Scan for the cell matching the given text and deliver its (x, y) coordinate at center. 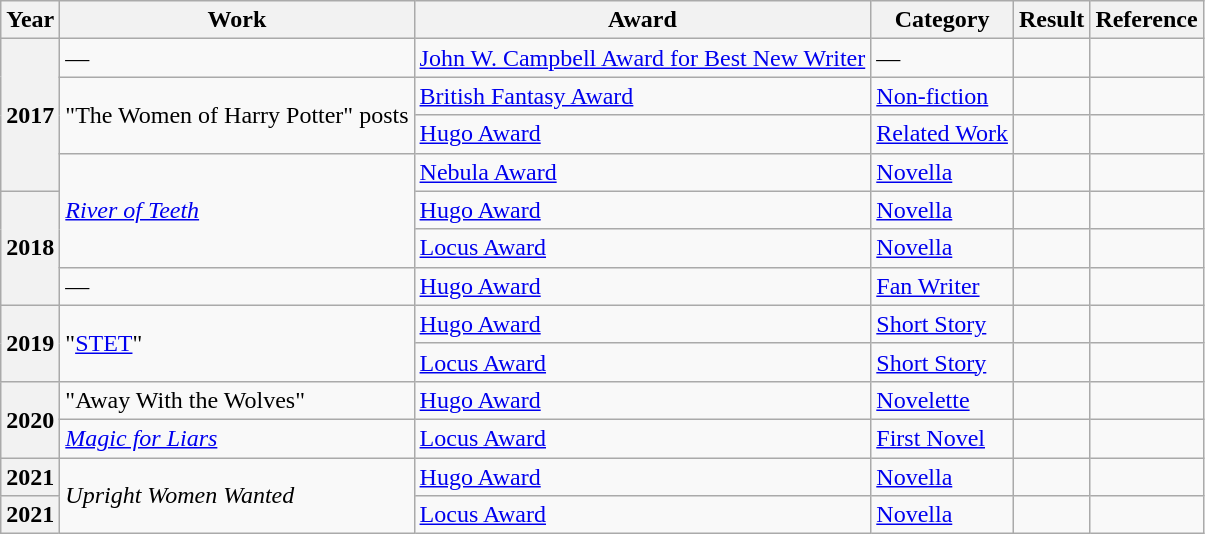
Magic for Liars (237, 438)
"STET" (237, 343)
Related Work (942, 134)
British Fantasy Award (642, 96)
Non-fiction (942, 96)
"Away With the Wolves" (237, 400)
Award (642, 20)
Category (942, 20)
Nebula Award (642, 172)
Novelette (942, 400)
Year (30, 20)
2017 (30, 115)
Result (1051, 20)
2020 (30, 419)
Work (237, 20)
2018 (30, 248)
Upright Women Wanted (237, 496)
Fan Writer (942, 286)
River of Teeth (237, 210)
John W. Campbell Award for Best New Writer (642, 58)
Reference (1146, 20)
2019 (30, 343)
"The Women of Harry Potter" posts (237, 115)
First Novel (942, 438)
